Capture the cell that displays the provided text and extract its [x, y] central coordinate. 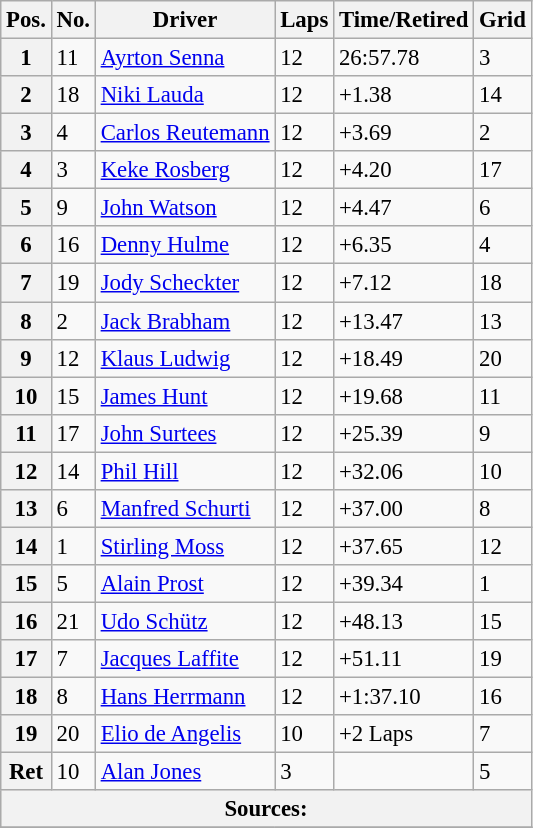
+37.00 [404, 509]
+2 Laps [404, 734]
Elio de Angelis [185, 734]
Keke Rosberg [185, 170]
+18.49 [404, 358]
+1.38 [404, 95]
+13.47 [404, 321]
Carlos Reutemann [185, 133]
+25.39 [404, 433]
Klaus Ludwig [185, 358]
Pos. [26, 20]
Udo Schütz [185, 621]
Ret [26, 772]
+3.69 [404, 133]
+37.65 [404, 546]
+51.11 [404, 659]
Jody Scheckter [185, 283]
No. [73, 20]
+7.12 [404, 283]
Niki Lauda [185, 95]
Jack Brabham [185, 321]
Time/Retired [404, 20]
Alan Jones [185, 772]
+39.34 [404, 584]
Grid [502, 20]
+4.47 [404, 208]
Denny Hulme [185, 245]
Laps [304, 20]
John Watson [185, 208]
John Surtees [185, 433]
Sources: [266, 809]
James Hunt [185, 396]
26:57.78 [404, 58]
+48.13 [404, 621]
21 [73, 621]
+1:37.10 [404, 697]
Ayrton Senna [185, 58]
Driver [185, 20]
Jacques Laffite [185, 659]
Phil Hill [185, 471]
Hans Herrmann [185, 697]
Alain Prost [185, 584]
+19.68 [404, 396]
+32.06 [404, 471]
+4.20 [404, 170]
+6.35 [404, 245]
Stirling Moss [185, 546]
Manfred Schurti [185, 509]
